Capture the cell that displays the provided text and extract its (x, y) central coordinate. 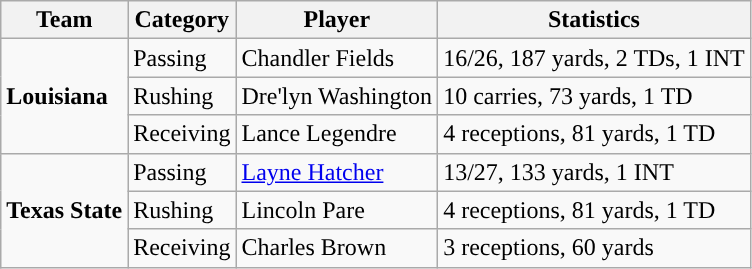
Texas State (64, 210)
Statistics (594, 20)
13/27, 133 yards, 1 INT (594, 172)
3 receptions, 60 yards (594, 248)
Team (64, 20)
16/26, 187 yards, 2 TDs, 1 INT (594, 58)
Layne Hatcher (337, 172)
Chandler Fields (337, 58)
Louisiana (64, 96)
Lance Legendre (337, 134)
Player (337, 20)
Category (182, 20)
10 carries, 73 yards, 1 TD (594, 96)
Charles Brown (337, 248)
Lincoln Pare (337, 210)
Dre'lyn Washington (337, 96)
